Capture the cell that displays the provided text and extract its (x, y) central coordinate. 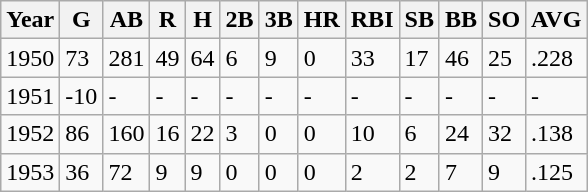
72 (126, 172)
16 (168, 134)
Year (30, 20)
25 (504, 58)
1953 (30, 172)
160 (126, 134)
36 (82, 172)
-10 (82, 96)
3 (240, 134)
SB (419, 20)
22 (202, 134)
17 (419, 58)
G (82, 20)
32 (504, 134)
10 (372, 134)
3B (278, 20)
33 (372, 58)
86 (82, 134)
24 (460, 134)
49 (168, 58)
HR (322, 20)
46 (460, 58)
BB (460, 20)
7 (460, 172)
.228 (556, 58)
AB (126, 20)
R (168, 20)
1950 (30, 58)
2B (240, 20)
281 (126, 58)
1952 (30, 134)
RBI (372, 20)
.125 (556, 172)
1951 (30, 96)
H (202, 20)
SO (504, 20)
73 (82, 58)
AVG (556, 20)
64 (202, 58)
.138 (556, 134)
